Output the [X, Y] coordinate of the center of the cell containing the given text.  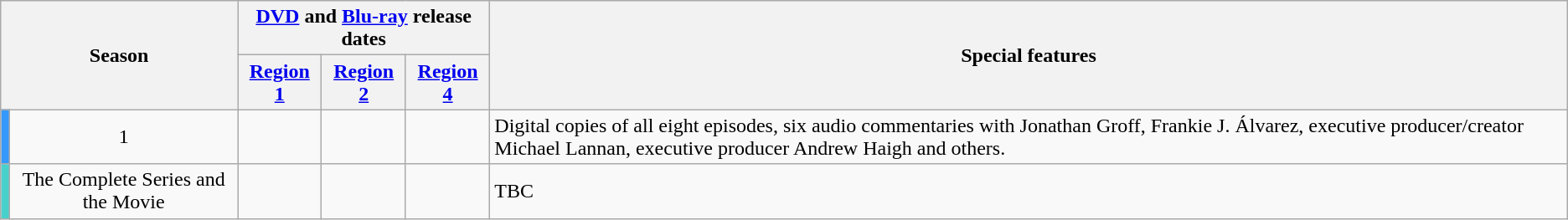
DVD and Blu-ray release dates [364, 28]
1 [124, 137]
Region 1 [280, 82]
Special features [1029, 55]
Season [119, 55]
The Complete Series and the Movie [124, 191]
TBC [1029, 191]
Region 2 [364, 82]
Region 4 [447, 82]
